For the text-containing cell, return its midpoint in (X, Y) coordinate format. 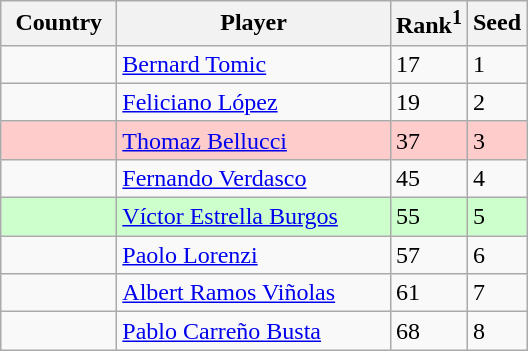
4 (496, 178)
1 (496, 64)
Bernard Tomic (254, 64)
37 (428, 140)
5 (496, 217)
8 (496, 331)
19 (428, 102)
Feliciano López (254, 102)
Fernando Verdasco (254, 178)
Pablo Carreño Busta (254, 331)
Thomaz Bellucci (254, 140)
57 (428, 255)
2 (496, 102)
7 (496, 293)
68 (428, 331)
45 (428, 178)
Albert Ramos Viñolas (254, 293)
Country (59, 24)
3 (496, 140)
61 (428, 293)
6 (496, 255)
55 (428, 217)
Víctor Estrella Burgos (254, 217)
17 (428, 64)
Rank1 (428, 24)
Player (254, 24)
Seed (496, 24)
Paolo Lorenzi (254, 255)
